Capture the cell that displays the provided text and extract its [X, Y] central coordinate. 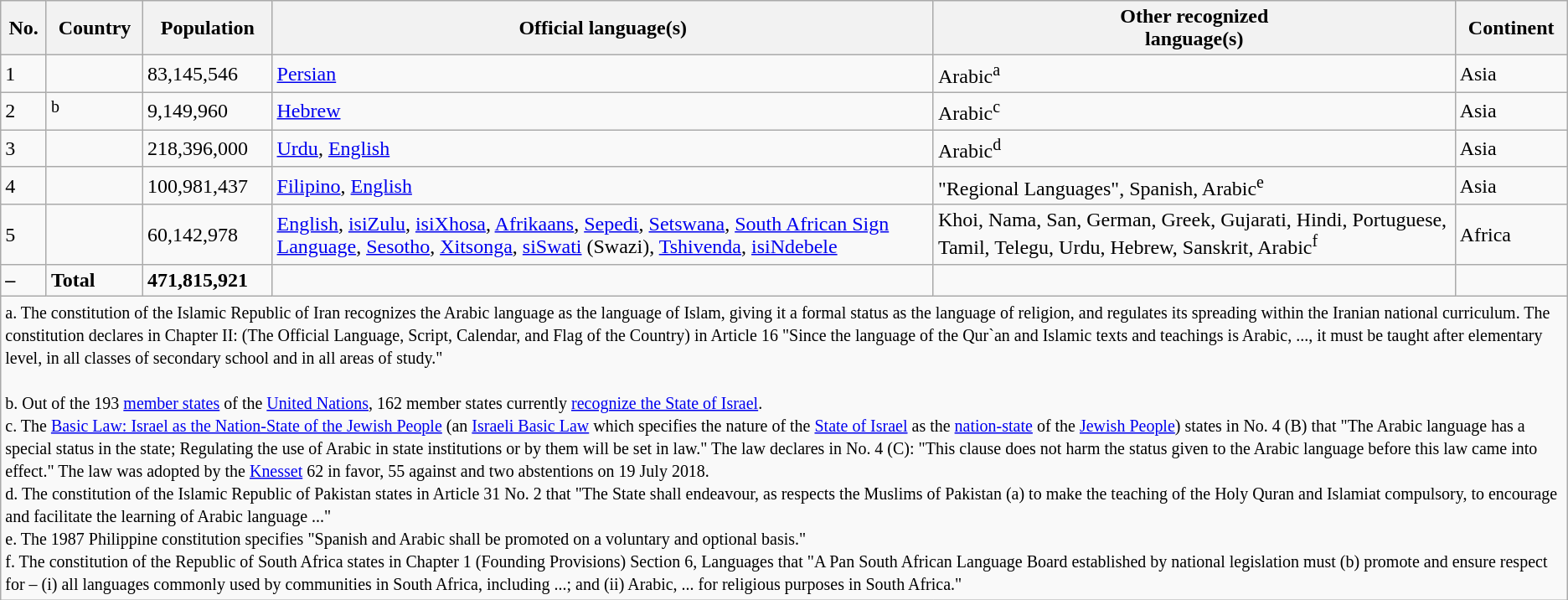
Total [94, 281]
1 [23, 74]
3 [23, 149]
218,396,000 [208, 149]
60,142,978 [208, 235]
Persian [603, 74]
Official language(s) [603, 28]
Africa [1511, 235]
Urdu, English [603, 149]
2 [23, 111]
471,815,921 [208, 281]
Arabicc [1194, 111]
4 [23, 186]
Khoi, Nama, San, German, Greek, Gujarati, Hindi, Portuguese, Tamil, Telegu, Urdu, Hebrew, Sanskrit, Arabicf [1194, 235]
5 [23, 235]
No. [23, 28]
– [23, 281]
b [94, 111]
9,149,960 [208, 111]
Population [208, 28]
Hebrew [603, 111]
"Regional Languages", Spanish, Arabice [1194, 186]
Arabicd [1194, 149]
Filipino, English [603, 186]
Arabica [1194, 74]
English, isiZulu, isiXhosa, Afrikaans, Sepedi, Setswana, South African Sign Language, Sesotho, Xitsonga, siSwati (Swazi), Tshivenda, isiNdebele [603, 235]
100,981,437 [208, 186]
Country [94, 28]
Other recognizedlanguage(s) [1194, 28]
83,145,546 [208, 74]
Continent [1511, 28]
